From the cell containing the given text, extract its center point as [x, y] coordinate. 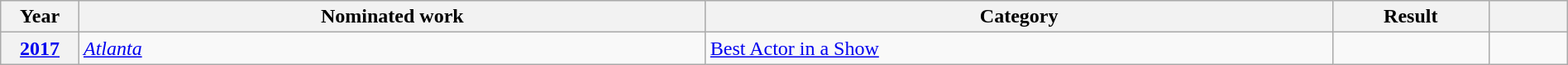
2017 [40, 48]
Atlanta [392, 48]
Result [1411, 17]
Nominated work [392, 17]
Best Actor in a Show [1019, 48]
Category [1019, 17]
Year [40, 17]
